Detect which cell encompasses the target text, then output its (X, Y) center coordinate. 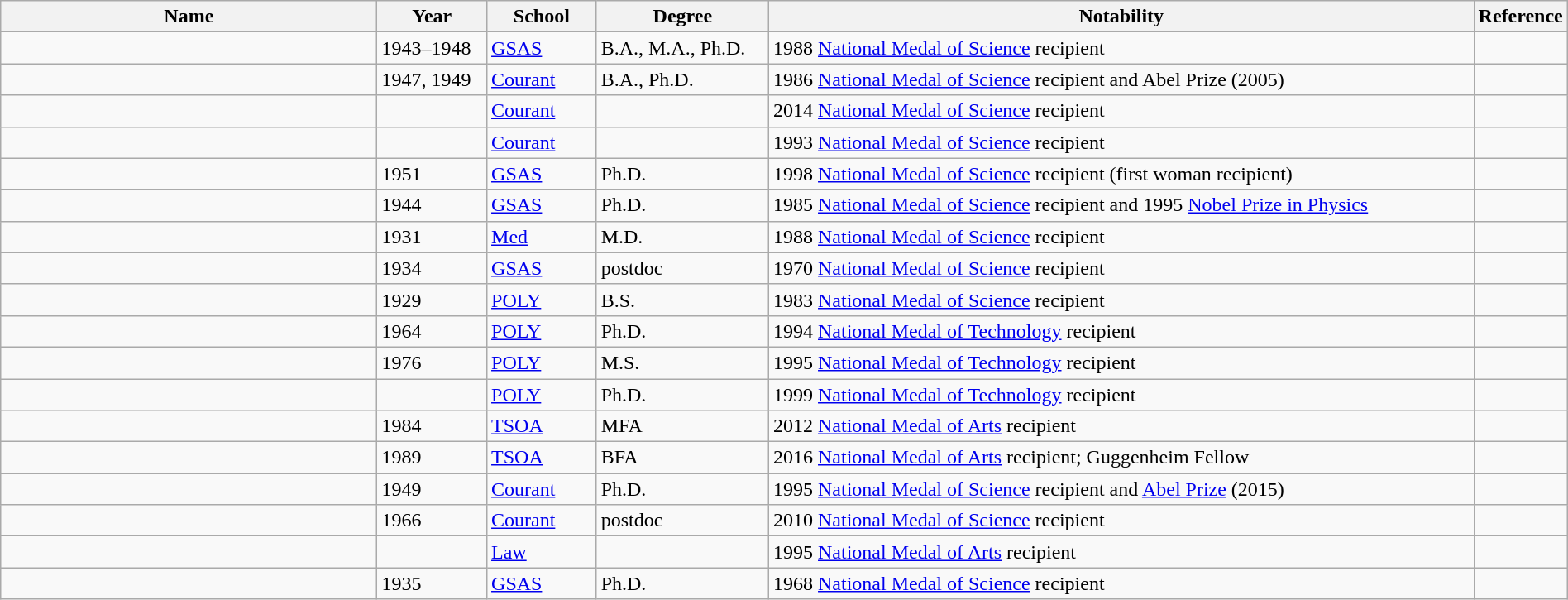
1994 National Medal of Technology recipient (1121, 331)
B.A., Ph.D. (682, 79)
1984 (432, 426)
1951 (432, 174)
1947, 1949 (432, 79)
1970 National Medal of Science recipient (1121, 268)
Name (189, 17)
1999 National Medal of Technology recipient (1121, 395)
B.S. (682, 300)
School (543, 17)
Law (543, 552)
Year (432, 17)
M.D. (682, 237)
1966 (432, 521)
MFA (682, 426)
BFA (682, 458)
2014 National Medal of Science recipient (1121, 111)
1935 (432, 583)
1995 National Medal of Arts recipient (1121, 552)
M.S. (682, 362)
1943–1948 (432, 48)
Med (543, 237)
Notability (1121, 17)
1934 (432, 268)
Degree (682, 17)
1989 (432, 458)
1993 National Medal of Science recipient (1121, 142)
1998 National Medal of Science recipient (first woman recipient) (1121, 174)
1986 National Medal of Science recipient and Abel Prize (2005) (1121, 79)
1976 (432, 362)
B.A., M.A., Ph.D. (682, 48)
2016 National Medal of Arts recipient; Guggenheim Fellow (1121, 458)
1949 (432, 489)
1929 (432, 300)
2012 National Medal of Arts recipient (1121, 426)
Reference (1520, 17)
1931 (432, 237)
1985 National Medal of Science recipient and 1995 Nobel Prize in Physics (1121, 205)
1983 National Medal of Science recipient (1121, 300)
1968 National Medal of Science recipient (1121, 583)
1944 (432, 205)
2010 National Medal of Science recipient (1121, 521)
1964 (432, 331)
1995 National Medal of Science recipient and Abel Prize (2015) (1121, 489)
1995 National Medal of Technology recipient (1121, 362)
